Detect which cell encompasses the target text, then output its [X, Y] center coordinate. 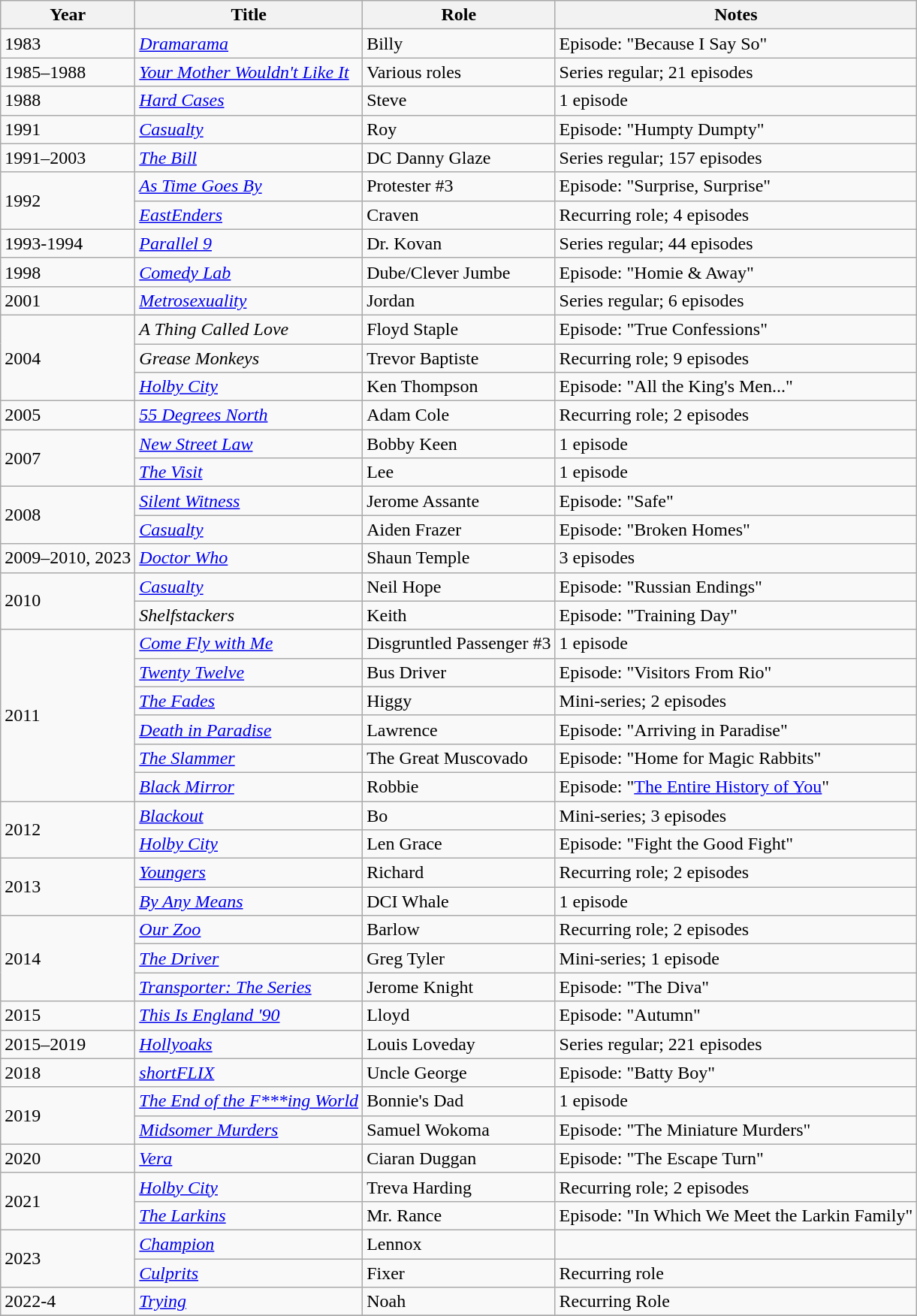
Episode: "Batty Boy" [736, 1073]
1983 [68, 44]
Dramarama [249, 44]
2023 [68, 1258]
This Is England '90 [249, 1016]
Mr. Rance [459, 1215]
The Visit [249, 472]
Black Mirror [249, 786]
1992 [68, 201]
Keith [459, 615]
The Great Muscovado [459, 758]
The End of the F***ing World [249, 1101]
Richard [459, 873]
New Street Law [249, 444]
2012 [68, 829]
Episode: "Home for Magic Rabbits" [736, 758]
Recurring role; 4 episodes [736, 215]
Our Zoo [249, 930]
2020 [68, 1158]
1991–2003 [68, 158]
Craven [459, 215]
Bobby Keen [459, 444]
Hard Cases [249, 101]
Episode: "Safe" [736, 501]
Episode: "The Escape Turn" [736, 1158]
EastEnders [249, 215]
Higgy [459, 701]
Episode: "The Miniature Murders" [736, 1130]
2018 [68, 1073]
Neil Hope [459, 587]
2004 [68, 358]
1993-1994 [68, 243]
Death in Paradise [249, 729]
2015 [68, 1016]
2005 [68, 415]
Aiden Frazer [459, 530]
Lennox [459, 1244]
Series regular; 157 episodes [736, 158]
Episode: "Surprise, Surprise" [736, 186]
Louis Loveday [459, 1044]
Episode: "In Which We Meet the Larkin Family" [736, 1215]
Episode: "Autumn" [736, 1016]
Billy [459, 44]
1991 [68, 129]
2008 [68, 515]
Year [68, 15]
Episode: "Because I Say So" [736, 44]
Metrosexuality [249, 300]
Culprits [249, 1273]
Uncle George [459, 1073]
Comedy Lab [249, 272]
Jordan [459, 300]
Mini-series; 3 episodes [736, 815]
Parallel 9 [249, 243]
Bo [459, 815]
Robbie [459, 786]
Disgruntled Passenger #3 [459, 644]
Trevor Baptiste [459, 358]
Episode: "Arriving in Paradise" [736, 729]
By Any Means [249, 901]
Series regular; 21 episodes [736, 72]
Series regular; 44 episodes [736, 243]
2001 [68, 300]
Midsomer Murders [249, 1130]
Episode: "Homie & Away" [736, 272]
Various roles [459, 72]
1988 [68, 101]
Shelfstackers [249, 615]
Episode: "The Diva" [736, 987]
Len Grace [459, 844]
1985–1988 [68, 72]
The Fades [249, 701]
A Thing Called Love [249, 329]
Mini-series; 2 episodes [736, 701]
Episode: "Visitors From Rio" [736, 672]
Floyd Staple [459, 329]
2015–2019 [68, 1044]
As Time Goes By [249, 186]
2009–2010, 2023 [68, 558]
Recurring role [736, 1273]
3 episodes [736, 558]
Series regular; 6 episodes [736, 300]
Greg Tyler [459, 958]
Recurring Role [736, 1302]
The Larkins [249, 1215]
Lawrence [459, 729]
Roy [459, 129]
Jerome Knight [459, 987]
Blackout [249, 815]
The Slammer [249, 758]
Episode: "Training Day" [736, 615]
Series regular; 221 episodes [736, 1044]
Bonnie's Dad [459, 1101]
Steve [459, 101]
Lloyd [459, 1016]
DC Danny Glaze [459, 158]
Ciaran Duggan [459, 1158]
Transporter: The Series [249, 987]
Grease Monkeys [249, 358]
Trying [249, 1302]
The Bill [249, 158]
Notes [736, 15]
Silent Witness [249, 501]
Shaun Temple [459, 558]
Samuel Wokoma [459, 1130]
Ken Thompson [459, 387]
Jerome Assante [459, 501]
55 Degrees North [249, 415]
2019 [68, 1115]
Bus Driver [459, 672]
Come Fly with Me [249, 644]
2022-4 [68, 1302]
Protester #3 [459, 186]
2013 [68, 887]
Title [249, 15]
Episode: "True Confessions" [736, 329]
Barlow [459, 930]
Episode: "The Entire History of You" [736, 786]
DCI Whale [459, 901]
Lee [459, 472]
Vera [249, 1158]
Noah [459, 1302]
Dr. Kovan [459, 243]
Dube/Clever Jumbe [459, 272]
Champion [249, 1244]
The Driver [249, 958]
2011 [68, 715]
Mini-series; 1 episode [736, 958]
Twenty Twelve [249, 672]
Treva Harding [459, 1187]
Episode: "Humpty Dumpty" [736, 129]
1998 [68, 272]
Episode: "All the King's Men..." [736, 387]
Adam Cole [459, 415]
Fixer [459, 1273]
Hollyoaks [249, 1044]
2021 [68, 1201]
shortFLIX [249, 1073]
Recurring role; 9 episodes [736, 358]
Episode: "Fight the Good Fight" [736, 844]
Role [459, 15]
Episode: "Russian Endings" [736, 587]
2014 [68, 958]
Your Mother Wouldn't Like It [249, 72]
2010 [68, 601]
Doctor Who [249, 558]
2007 [68, 458]
Episode: "Broken Homes" [736, 530]
Youngers [249, 873]
